Return the (X, Y) coordinate for the center point of the cell that contains the specified text.  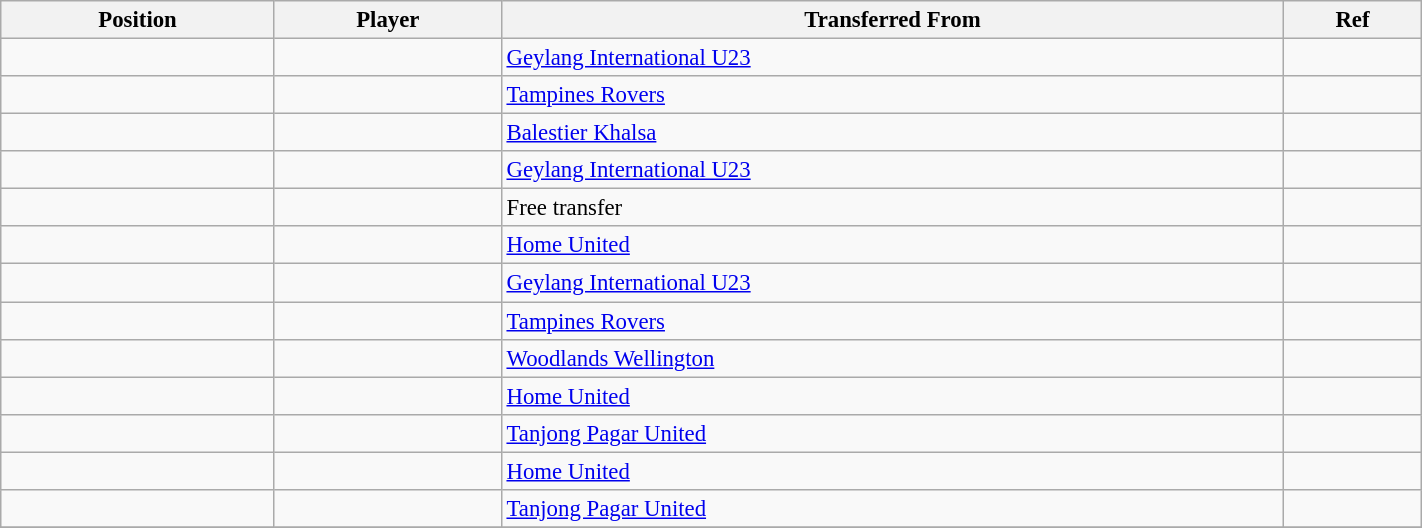
Player (388, 20)
Woodlands Wellington (892, 358)
Transferred From (892, 20)
Ref (1353, 20)
Free transfer (892, 208)
Position (138, 20)
Balestier Khalsa (892, 133)
